From the cell containing the given text, extract its center point as [x, y] coordinate. 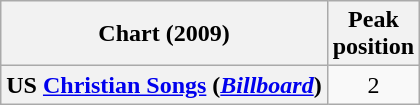
2 [373, 85]
US Christian Songs (Billboard) [164, 85]
Peakposition [373, 34]
Chart (2009) [164, 34]
